Capture the cell that displays the provided text and extract its [X, Y] central coordinate. 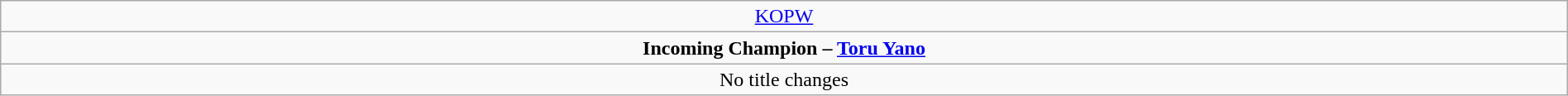
No title changes [784, 79]
Incoming Champion – Toru Yano [784, 48]
KOPW [784, 17]
